Capture the cell that displays the provided text and extract its (X, Y) central coordinate. 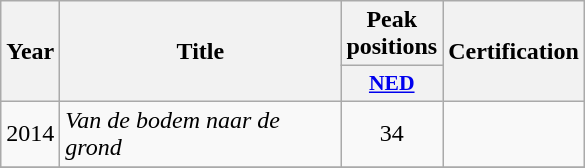
Van de bodem naar de grond (200, 134)
Title (200, 52)
Year (30, 52)
34 (392, 134)
2014 (30, 134)
Certification (514, 52)
NED (392, 84)
Peak positions (392, 34)
